Capture the cell that displays the provided text and extract its [X, Y] central coordinate. 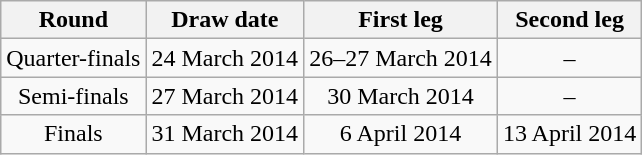
Quarter-finals [74, 58]
26–27 March 2014 [401, 58]
First leg [401, 20]
Draw date [225, 20]
24 March 2014 [225, 58]
Semi-finals [74, 96]
31 March 2014 [225, 134]
Finals [74, 134]
13 April 2014 [569, 134]
Round [74, 20]
27 March 2014 [225, 96]
Second leg [569, 20]
6 April 2014 [401, 134]
30 March 2014 [401, 96]
